Return the (X, Y) coordinate for the center point of the cell that contains the specified text.  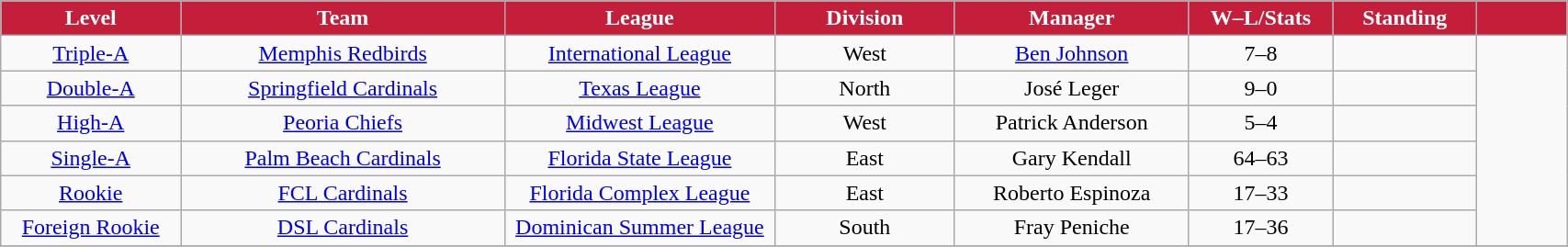
Florida Complex League (639, 193)
South (864, 228)
José Leger (1071, 88)
Roberto Espinoza (1071, 193)
Foreign Rookie (91, 228)
Standing (1405, 18)
Palm Beach Cardinals (344, 158)
Patrick Anderson (1071, 123)
17–36 (1260, 228)
Team (344, 18)
Ben Johnson (1071, 53)
Texas League (639, 88)
League (639, 18)
Memphis Redbirds (344, 53)
64–63 (1260, 158)
9–0 (1260, 88)
Peoria Chiefs (344, 123)
North (864, 88)
7–8 (1260, 53)
Level (91, 18)
International League (639, 53)
Division (864, 18)
Triple-A (91, 53)
Single-A (91, 158)
Rookie (91, 193)
DSL Cardinals (344, 228)
Double-A (91, 88)
Florida State League (639, 158)
Springfield Cardinals (344, 88)
High-A (91, 123)
W–L/Stats (1260, 18)
5–4 (1260, 123)
FCL Cardinals (344, 193)
Manager (1071, 18)
Gary Kendall (1071, 158)
Fray Peniche (1071, 228)
17–33 (1260, 193)
Dominican Summer League (639, 228)
Midwest League (639, 123)
